Extract the [x, y] coordinate from the center of the cell holding the provided text.  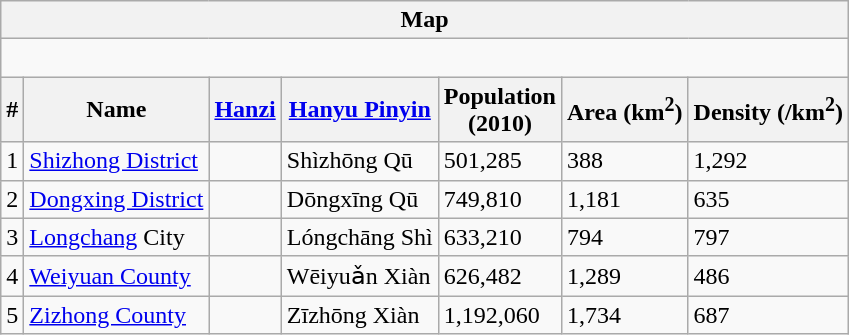
1,734 [624, 315]
1,292 [768, 161]
Hanyu Pinyin [360, 110]
# [12, 110]
Dōngxīng Qū [360, 199]
486 [768, 276]
Shìzhōng Qū [360, 161]
Name [116, 110]
Hanzi [245, 110]
Lóngchāng Shì [360, 237]
1,181 [624, 199]
Wēiyuǎn Xiàn [360, 276]
626,482 [500, 276]
3 [12, 237]
Density (/km2) [768, 110]
501,285 [500, 161]
Weiyuan County [116, 276]
Area (km2) [624, 110]
388 [624, 161]
1,289 [624, 276]
1,192,060 [500, 315]
633,210 [500, 237]
Population(2010) [500, 110]
797 [768, 237]
Zīzhōng Xiàn [360, 315]
5 [12, 315]
4 [12, 276]
749,810 [500, 199]
2 [12, 199]
Map [425, 20]
794 [624, 237]
Shizhong District [116, 161]
1 [12, 161]
Zizhong County [116, 315]
687 [768, 315]
635 [768, 199]
Longchang City [116, 237]
Dongxing District [116, 199]
